Pinpoint the cell where the given text exists, returning its (X, Y) midpoint coordinate. 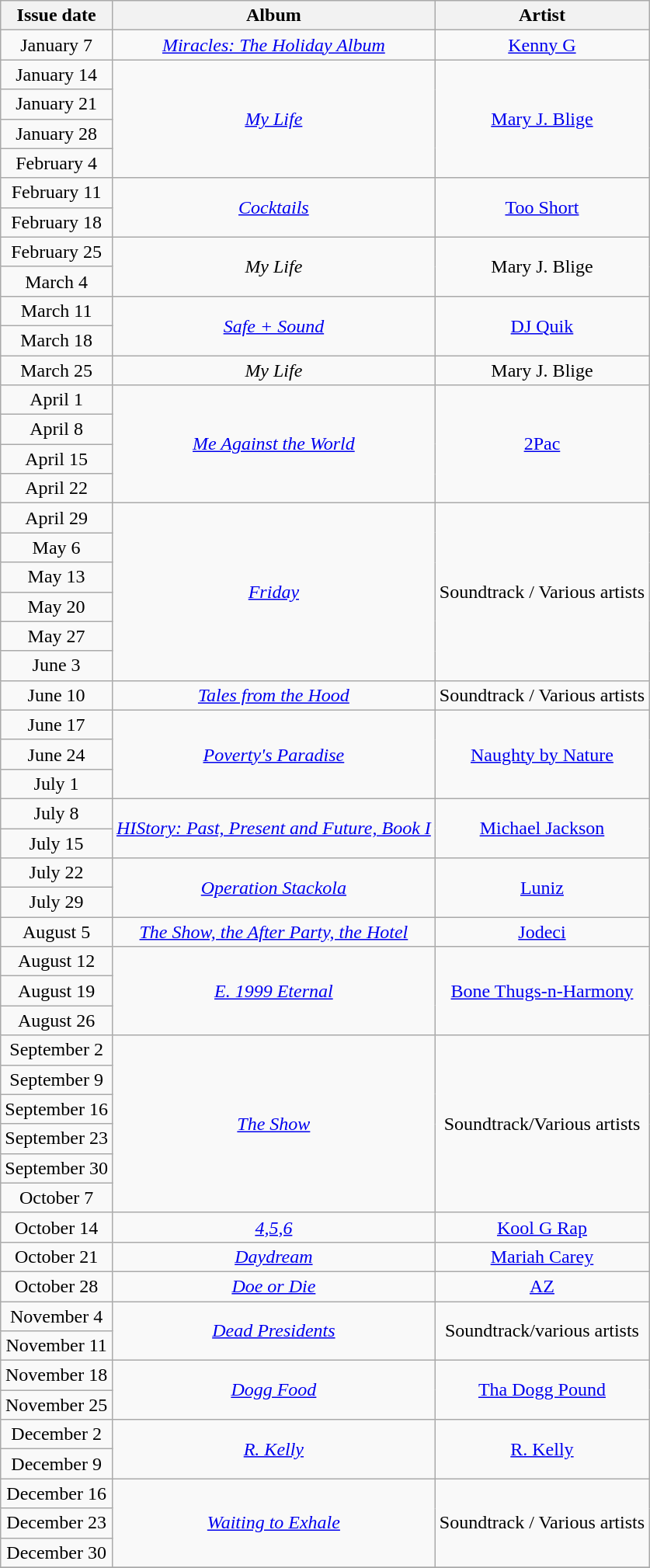
April 29 (57, 518)
September 2 (57, 1050)
Friday (273, 592)
DJ Quik (542, 325)
March 4 (57, 281)
Naughty by Nature (542, 754)
Miracles: The Holiday Album (273, 45)
2Pac (542, 444)
E. 1999 Eternal (273, 991)
The Show, the After Party, the Hotel (273, 932)
July 22 (57, 873)
May 20 (57, 607)
Mariah Carey (542, 1257)
Operation Stackola (273, 888)
November 18 (57, 1375)
June 10 (57, 695)
Issue date (57, 16)
November 25 (57, 1405)
January 14 (57, 75)
Daydream (273, 1257)
September 9 (57, 1080)
September 16 (57, 1109)
March 18 (57, 340)
February 18 (57, 222)
January 28 (57, 134)
Me Against the World (273, 444)
Cocktails (273, 207)
December 2 (57, 1434)
July 8 (57, 813)
Dead Presidents (273, 1331)
Safe + Sound (273, 325)
July 1 (57, 784)
October 7 (57, 1198)
Soundtrack/Various artists (542, 1124)
August 12 (57, 961)
April 8 (57, 429)
December 16 (57, 1493)
August 5 (57, 932)
March 25 (57, 370)
October 14 (57, 1227)
December 30 (57, 1552)
March 11 (57, 311)
August 19 (57, 991)
February 11 (57, 193)
April 1 (57, 400)
August 26 (57, 1020)
June 17 (57, 725)
Kool G Rap (542, 1227)
Too Short (542, 207)
October 21 (57, 1257)
4,5,6 (273, 1227)
Waiting to Exhale (273, 1523)
Jodeci (542, 932)
Luniz (542, 888)
November 11 (57, 1346)
Tha Dogg Pound (542, 1390)
December 9 (57, 1464)
July 29 (57, 902)
Tales from the Hood (273, 695)
Dogg Food (273, 1390)
September 30 (57, 1168)
November 4 (57, 1316)
June 3 (57, 666)
January 21 (57, 104)
January 7 (57, 45)
Michael Jackson (542, 828)
June 24 (57, 754)
April 22 (57, 488)
AZ (542, 1286)
May 13 (57, 577)
May 27 (57, 636)
Album (273, 16)
The Show (273, 1124)
Soundtrack/various artists (542, 1331)
Bone Thugs-n-Harmony (542, 991)
Kenny G (542, 45)
Artist (542, 16)
July 15 (57, 843)
April 15 (57, 459)
February 4 (57, 163)
HIStory: Past, Present and Future, Book I (273, 828)
May 6 (57, 548)
September 23 (57, 1139)
December 23 (57, 1523)
Poverty's Paradise (273, 754)
October 28 (57, 1286)
Doe or Die (273, 1286)
February 25 (57, 252)
